Pinpoint the cell where the given text exists, returning its [X, Y] midpoint coordinate. 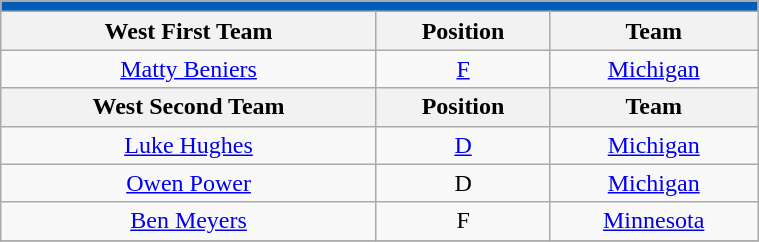
Luke Hughes [189, 145]
Owen Power [189, 183]
West First Team [189, 31]
West Second Team [189, 107]
Minnesota [654, 221]
Ben Meyers [189, 221]
Matty Beniers [189, 69]
